Provide the [x, y] coordinate of the cell's center where the given text is located.  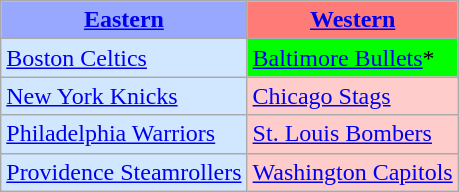
Chicago Stags [352, 96]
Philadelphia Warriors [124, 134]
Boston Celtics [124, 58]
Providence Steamrollers [124, 172]
Baltimore Bullets* [352, 58]
New York Knicks [124, 96]
Washington Capitols [352, 172]
Western [352, 20]
St. Louis Bombers [352, 134]
Eastern [124, 20]
